Return the [x, y] coordinate for the center point of the cell that contains the specified text.  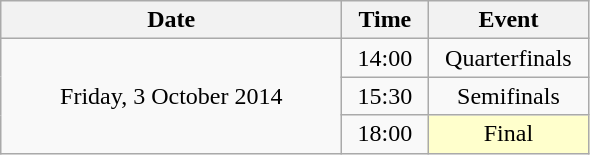
Event [508, 20]
15:30 [385, 96]
Friday, 3 October 2014 [172, 96]
Semifinals [508, 96]
14:00 [385, 58]
Date [172, 20]
Final [508, 134]
Time [385, 20]
18:00 [385, 134]
Quarterfinals [508, 58]
